Return the [X, Y] coordinate for the center point of the cell that contains the specified text.  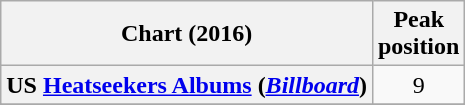
Peakposition [418, 34]
Chart (2016) [187, 34]
US Heatseekers Albums (Billboard) [187, 85]
9 [418, 85]
